Return the (X, Y) coordinate for the center point of the cell that contains the specified text.  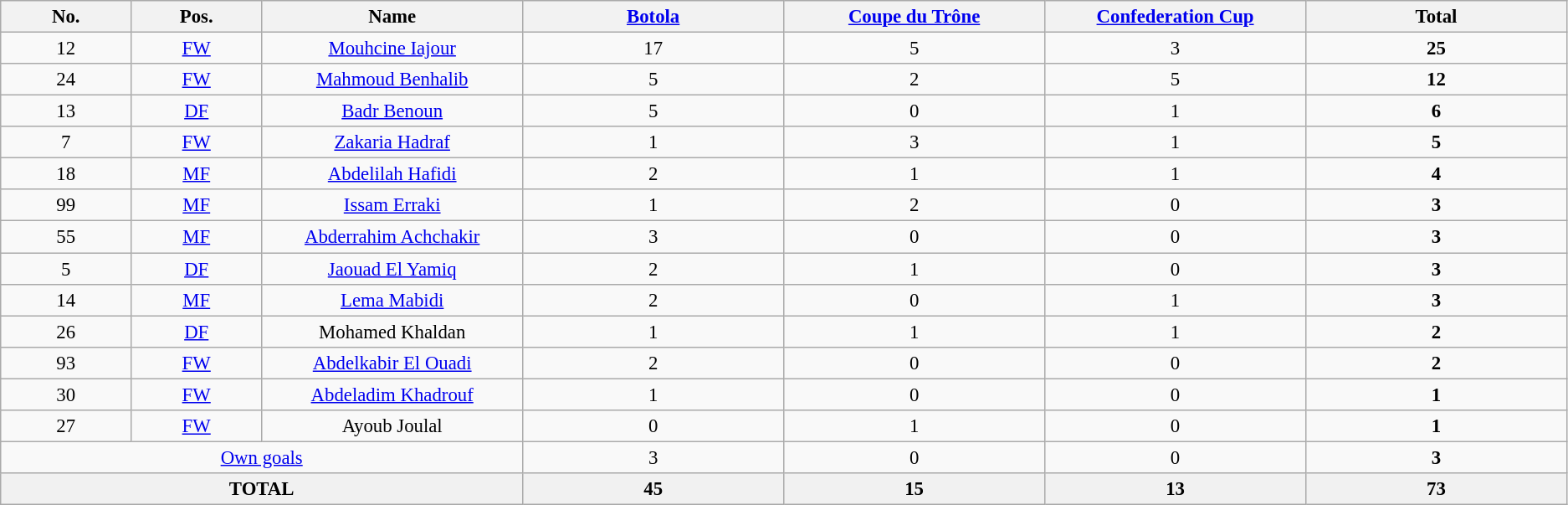
45 (653, 489)
4 (1437, 174)
55 (66, 237)
15 (915, 489)
Coupe du Trône (915, 17)
Abderrahim Achchakir (392, 237)
Name (392, 17)
TOTAL (262, 489)
Confederation Cup (1176, 17)
Mouhcine Iajour (392, 49)
Issam Erraki (392, 205)
Total (1437, 17)
18 (66, 174)
Abdelilah Hafidi (392, 174)
Abdeladim Khadrouf (392, 394)
Mohamed Khaldan (392, 332)
99 (66, 205)
Zakaria Hadraf (392, 142)
14 (66, 300)
Pos. (197, 17)
Ayoub Joulal (392, 426)
Jaouad El Yamiq (392, 269)
24 (66, 80)
No. (66, 17)
30 (66, 394)
93 (66, 363)
Lema Mabidi (392, 300)
73 (1437, 489)
27 (66, 426)
Botola (653, 17)
26 (66, 332)
Own goals (262, 457)
7 (66, 142)
25 (1437, 49)
Badr Benoun (392, 111)
Abdelkabir El Ouadi (392, 363)
6 (1437, 111)
Mahmoud Benhalib (392, 80)
17 (653, 49)
